From the cell containing the given text, extract its center point as (X, Y) coordinate. 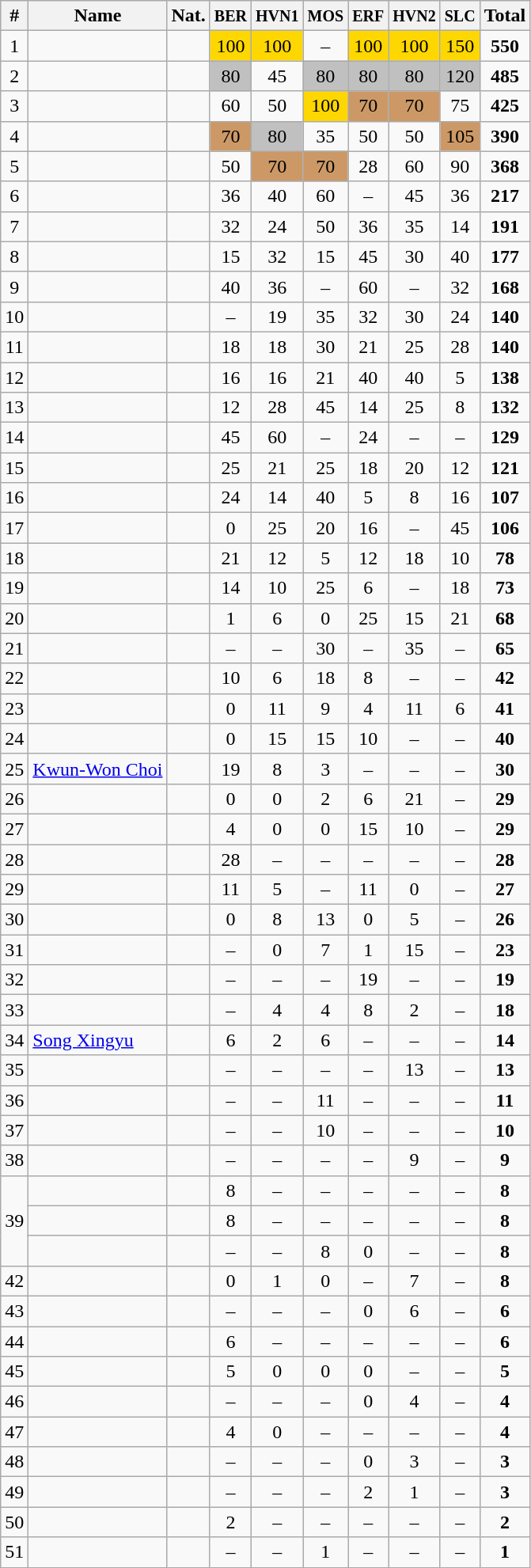
# (14, 16)
51 (14, 1552)
168 (505, 287)
121 (505, 468)
75 (460, 106)
43 (14, 1311)
90 (460, 166)
78 (505, 558)
49 (14, 1492)
217 (505, 196)
65 (505, 648)
22 (14, 678)
SLC (460, 16)
41 (505, 708)
68 (505, 618)
ERF (369, 16)
73 (505, 588)
MOS (326, 16)
485 (505, 76)
Kwun-Won Choi (98, 769)
150 (460, 46)
HVN2 (415, 16)
105 (460, 136)
132 (505, 408)
138 (505, 378)
17 (14, 528)
Song Xingyu (98, 1040)
129 (505, 438)
HVN1 (278, 16)
550 (505, 46)
106 (505, 528)
39 (14, 1221)
Name (98, 16)
BER (230, 16)
177 (505, 256)
Nat. (188, 16)
38 (14, 1160)
107 (505, 498)
34 (14, 1040)
120 (460, 76)
425 (505, 106)
37 (14, 1130)
390 (505, 136)
33 (14, 1010)
31 (14, 950)
Total (505, 16)
44 (14, 1342)
191 (505, 226)
368 (505, 166)
47 (14, 1432)
46 (14, 1402)
48 (14, 1462)
